Search for the cell housing the specified text and yield its [X, Y] center coordinate. 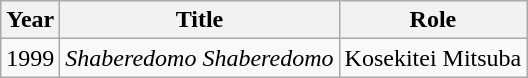
Role [433, 20]
Shaberedomo Shaberedomo [200, 58]
Kosekitei Mitsuba [433, 58]
1999 [30, 58]
Title [200, 20]
Year [30, 20]
